Capture the cell that displays the provided text and extract its (x, y) central coordinate. 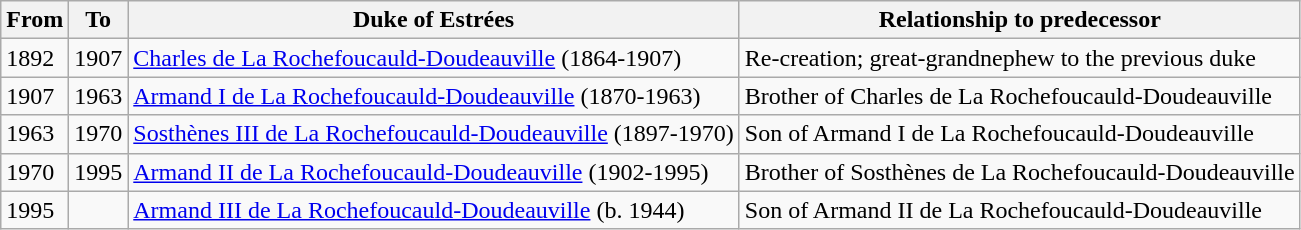
Sosthènes III de La Rochefoucauld-Doudeauville (1897-1970) (434, 134)
1892 (35, 58)
To (98, 20)
Duke of Estrées (434, 20)
Relationship to predecessor (1020, 20)
From (35, 20)
Armand I de La Rochefoucauld-Doudeauville (1870-1963) (434, 96)
Charles de La Rochefoucauld-Doudeauville (1864-1907) (434, 58)
Brother of Sosthènes de La Rochefoucauld-Doudeauville (1020, 172)
Brother of Charles de La Rochefoucauld-Doudeauville (1020, 96)
Son of Armand I de La Rochefoucauld-Doudeauville (1020, 134)
Son of Armand II de La Rochefoucauld-Doudeauville (1020, 210)
Re-creation; great-grandnephew to the previous duke (1020, 58)
Armand III de La Rochefoucauld-Doudeauville (b. 1944) (434, 210)
Armand II de La Rochefoucauld-Doudeauville (1902-1995) (434, 172)
